Locate the cell with the specified text and output its [x, y] center coordinate. 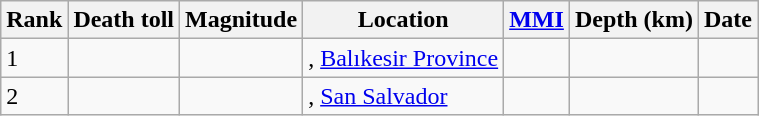
Date [728, 20]
Location [404, 20]
, Balıkesir Province [404, 58]
1 [34, 58]
2 [34, 96]
Depth (km) [634, 20]
Death toll [124, 20]
, San Salvador [404, 96]
Rank [34, 20]
Magnitude [242, 20]
MMI [537, 20]
